Determine the [x, y] coordinate at the center of the cell enclosing the given text.  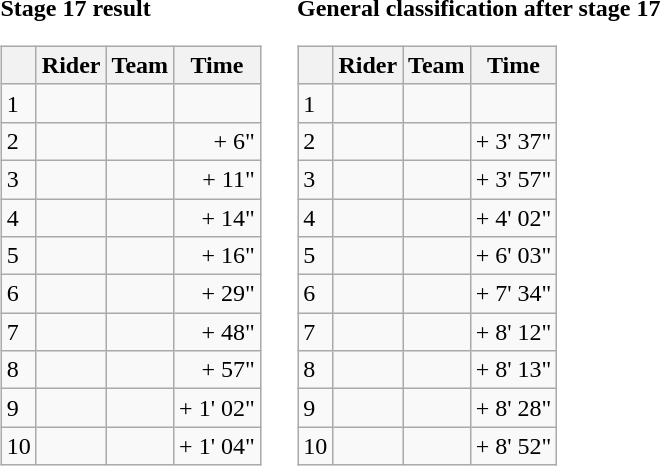
+ 57" [218, 370]
+ 8' 28" [514, 408]
+ 48" [218, 332]
+ 7' 34" [514, 294]
+ 16" [218, 256]
+ 29" [218, 294]
+ 1' 02" [218, 408]
+ 6' 03" [514, 256]
+ 1' 04" [218, 446]
+ 8' 13" [514, 370]
+ 6" [218, 141]
+ 3' 37" [514, 141]
+ 8' 52" [514, 446]
+ 4' 02" [514, 217]
+ 14" [218, 217]
+ 3' 57" [514, 179]
+ 11" [218, 179]
+ 8' 12" [514, 332]
